Pinpoint the cell where the given text exists, returning its (X, Y) midpoint coordinate. 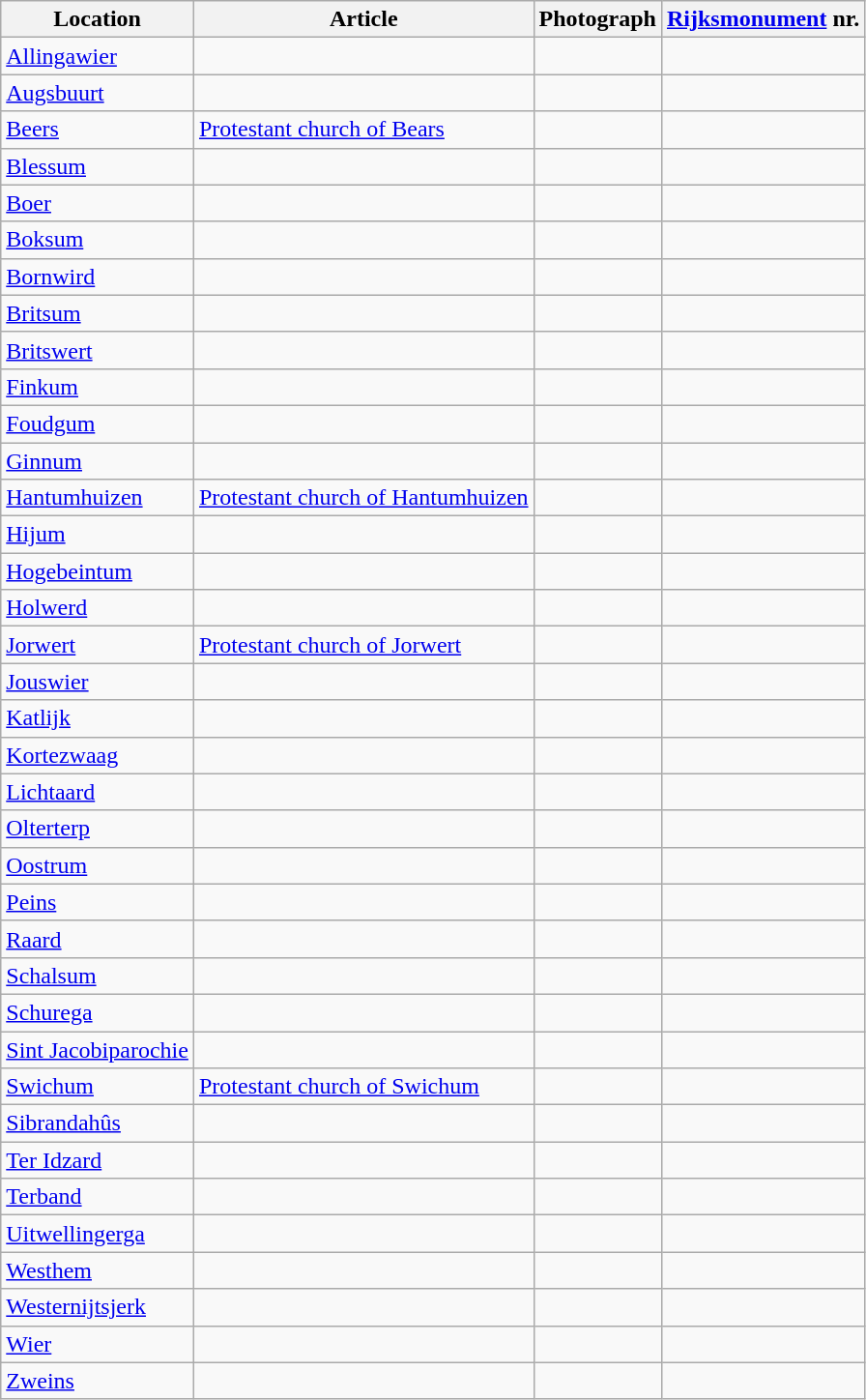
Photograph (597, 19)
Jouswier (98, 682)
Britswert (98, 350)
Katlijk (98, 718)
Protestant church of Jorwert (363, 645)
Schalsum (98, 976)
Sint Jacobiparochie (98, 1049)
Rijksmonument nr. (763, 19)
Westhem (98, 1270)
Protestant church of Swichum (363, 1087)
Sibrandahûs (98, 1123)
Wier (98, 1344)
Finkum (98, 387)
Holwerd (98, 608)
Britsum (98, 313)
Blessum (98, 166)
Beers (98, 130)
Ter Idzard (98, 1160)
Raard (98, 939)
Hogebeintum (98, 571)
Protestant church of Bears (363, 130)
Kortezwaag (98, 755)
Terband (98, 1197)
Zweins (98, 1381)
Oostrum (98, 865)
Augsbuurt (98, 93)
Lichtaard (98, 792)
Allingawier (98, 56)
Hantumhuizen (98, 498)
Westernijtsjerk (98, 1307)
Hijum (98, 535)
Protestant church of Hantumhuizen (363, 498)
Ginnum (98, 461)
Jorwert (98, 645)
Peins (98, 902)
Article (363, 19)
Swichum (98, 1087)
Boer (98, 203)
Bornwird (98, 277)
Foudgum (98, 423)
Boksum (98, 240)
Olterterp (98, 829)
Location (98, 19)
Schurega (98, 1012)
Uitwellingerga (98, 1234)
